Search for the cell housing the specified text and yield its [x, y] center coordinate. 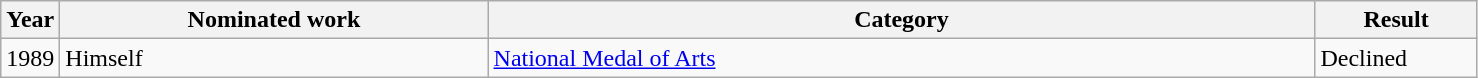
National Medal of Arts [902, 58]
Himself [274, 58]
Category [902, 20]
Year [30, 20]
1989 [30, 58]
Result [1396, 20]
Declined [1396, 58]
Nominated work [274, 20]
